Identify which cell holds the provided text, then report its [x, y] central coordinate. 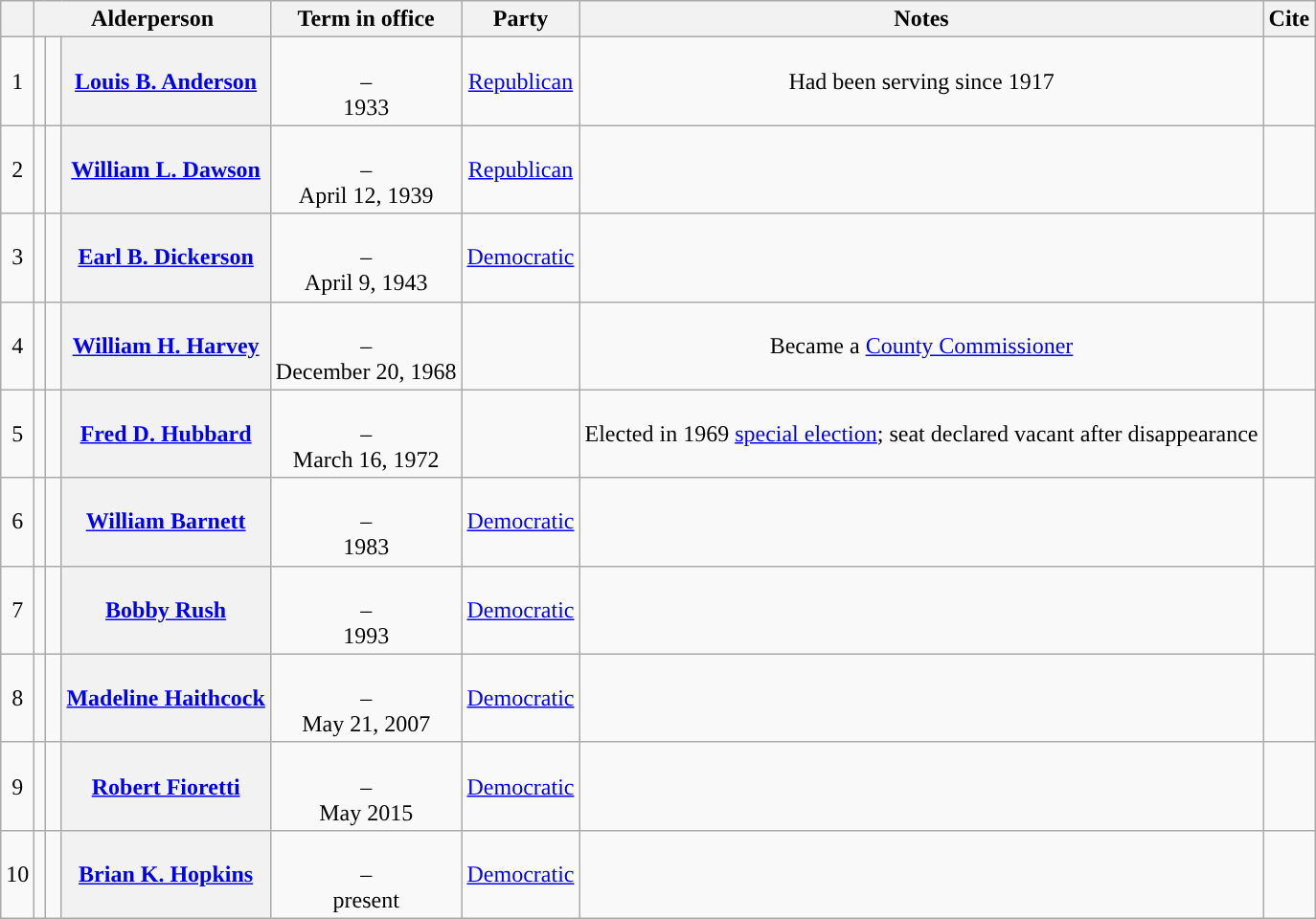
William Barnett [166, 522]
William H. Harvey [166, 346]
5 [17, 434]
Brian K. Hopkins [166, 874]
4 [17, 346]
3 [17, 258]
Fred D. Hubbard [166, 434]
7 [17, 610]
Notes [921, 19]
Cite [1289, 19]
Became a County Commissioner [921, 346]
Elected in 1969 special election; seat declared vacant after disappearance [921, 434]
–1983 [366, 522]
–1993 [366, 610]
Robert Fioretti [166, 786]
–May 21, 2007 [366, 698]
Party [521, 19]
–present [366, 874]
Earl B. Dickerson [166, 258]
–March 16, 1972 [366, 434]
Alderperson [153, 19]
2 [17, 169]
Madeline Haithcock [166, 698]
Louis B. Anderson [166, 81]
10 [17, 874]
1 [17, 81]
–April 12, 1939 [366, 169]
6 [17, 522]
–1933 [366, 81]
–December 20, 1968 [366, 346]
Had been serving since 1917 [921, 81]
–April 9, 1943 [366, 258]
8 [17, 698]
9 [17, 786]
Term in office [366, 19]
William L. Dawson [166, 169]
–May 2015 [366, 786]
Bobby Rush [166, 610]
